From the cell containing the given text, extract its center point as [X, Y] coordinate. 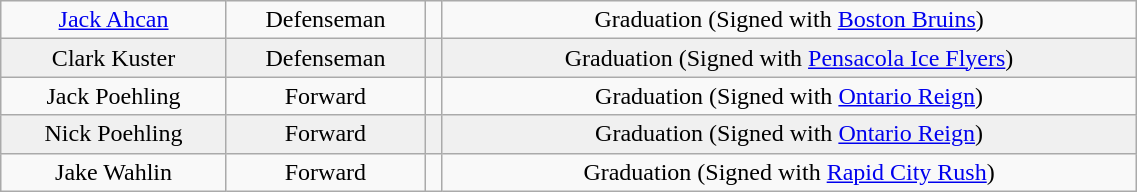
Jack Ahcan [114, 20]
Graduation (Signed with Rapid City Rush) [789, 172]
Jake Wahlin [114, 172]
Graduation (Signed with Boston Bruins) [789, 20]
Jack Poehling [114, 96]
Nick Poehling [114, 134]
Graduation (Signed with Pensacola Ice Flyers) [789, 58]
Clark Kuster [114, 58]
